Extract the (x, y) coordinate from the center of the cell holding the provided text.  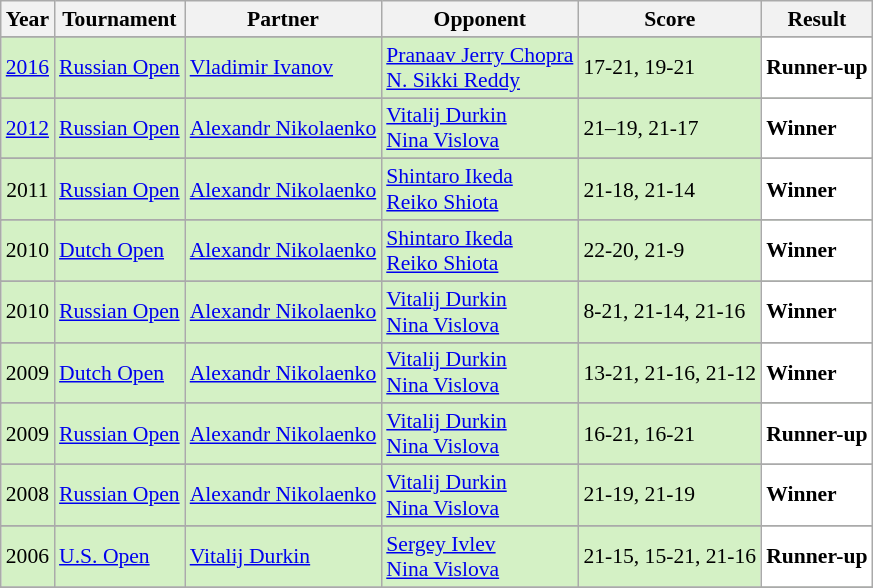
2011 (28, 190)
2006 (28, 556)
17-21, 19-21 (670, 68)
Opponent (480, 19)
2008 (28, 496)
21-18, 21-14 (670, 190)
Result (816, 19)
2012 (28, 128)
21-15, 15-21, 21-16 (670, 556)
Vitalij Durkin (284, 556)
22-20, 21-9 (670, 250)
Partner (284, 19)
21–19, 21-17 (670, 128)
13-21, 21-16, 21-12 (670, 372)
2016 (28, 68)
16-21, 16-21 (670, 434)
Score (670, 19)
Sergey Ivlev Nina Vislova (480, 556)
Tournament (120, 19)
8-21, 21-14, 21-16 (670, 312)
Vladimir Ivanov (284, 68)
Year (28, 19)
21-19, 21-19 (670, 496)
Pranaav Jerry Chopra N. Sikki Reddy (480, 68)
U.S. Open (120, 556)
